From the cell containing the given text, extract its center point as [X, Y] coordinate. 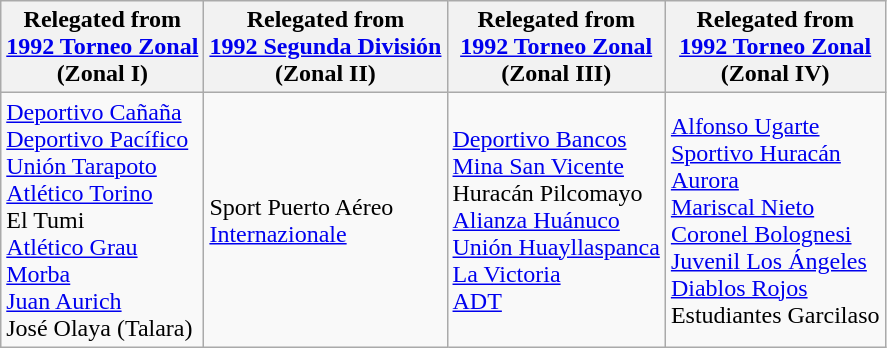
Relegated from1992 Torneo Zonal(Zonal I) [102, 47]
Deportivo Cañaña Deportivo Pacífico Unión Tarapoto Atlético Torino El Tumi Atlético Grau Morba Juan Aurich José Olaya (Talara) [102, 220]
Relegated from1992 Torneo Zonal(Zonal IV) [775, 47]
Sport Puerto Aéreo Internazionale [326, 220]
Relegated from1992 Segunda División(Zonal II) [326, 47]
Relegated from1992 Torneo Zonal(Zonal III) [556, 47]
Deportivo Bancos Mina San Vicente Huracán Pilcomayo Alianza Huánuco Unión Huayllaspanca La Victoria ADT [556, 220]
Alfonso Ugarte Sportivo Huracán Aurora Mariscal Nieto Coronel Bolognesi Juvenil Los Ángeles Diablos Rojos Estudiantes Garcilaso [775, 220]
